Determine the [X, Y] coordinate at the center of the cell enclosing the given text.  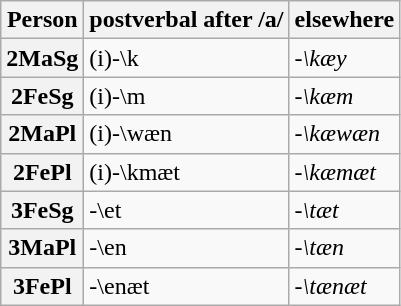
elsewhere [344, 20]
-\et [186, 210]
-\kæmæt [344, 172]
3FeSg [42, 210]
-\enæt [186, 286]
(i)-\m [186, 96]
postverbal after /a/ [186, 20]
2FeSg [42, 96]
3FePl [42, 286]
(i)-\wæn [186, 134]
2MaPl [42, 134]
Person [42, 20]
(i)-\kmæt [186, 172]
2MaSg [42, 58]
-\tæt [344, 210]
3MaPl [42, 248]
-\tæn [344, 248]
-\tænæt [344, 286]
-\kæm [344, 96]
-\en [186, 248]
2FePl [42, 172]
-\kæy [344, 58]
-\kæwæn [344, 134]
(i)-\k [186, 58]
